Locate the cell with the specified text and output its (x, y) center coordinate. 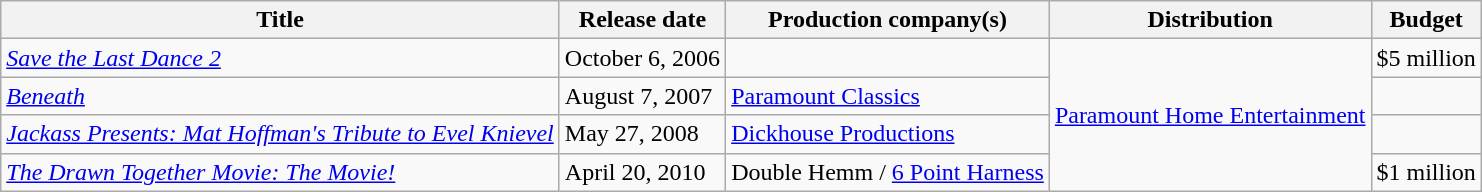
Paramount Home Entertainment (1210, 115)
Production company(s) (888, 20)
May 27, 2008 (642, 134)
October 6, 2006 (642, 58)
Double Hemm / 6 Point Harness (888, 172)
Release date (642, 20)
$5 million (1426, 58)
April 20, 2010 (642, 172)
Distribution (1210, 20)
$1 million (1426, 172)
Title (280, 20)
Beneath (280, 96)
August 7, 2007 (642, 96)
Jackass Presents: Mat Hoffman's Tribute to Evel Knievel (280, 134)
Paramount Classics (888, 96)
Dickhouse Productions (888, 134)
Save the Last Dance 2 (280, 58)
Budget (1426, 20)
The Drawn Together Movie: The Movie! (280, 172)
